Pinpoint the cell where the given text exists, returning its [x, y] midpoint coordinate. 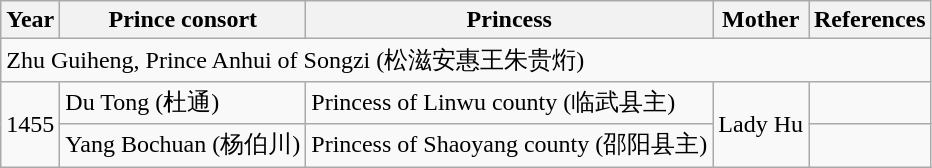
Yang Bochuan (杨伯川) [183, 146]
References [870, 20]
Du Tong (杜通) [183, 102]
Lady Hu [761, 124]
Princess [510, 20]
Princess of Shaoyang county (邵阳县主) [510, 146]
Prince consort [183, 20]
1455 [30, 124]
Year [30, 20]
Mother [761, 20]
Zhu Guiheng, Prince Anhui of Songzi (松滋安惠王朱贵烆) [466, 60]
Princess of Linwu county (临武县主) [510, 102]
